Search for the cell housing the specified text and yield its (X, Y) center coordinate. 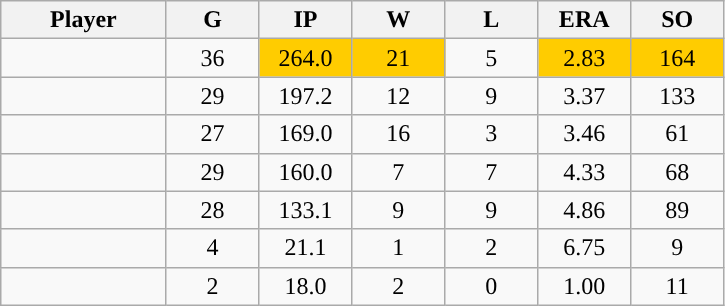
1.00 (584, 286)
164 (678, 58)
28 (212, 210)
36 (212, 58)
160.0 (306, 172)
68 (678, 172)
3.37 (584, 96)
0 (492, 286)
197.2 (306, 96)
W (398, 20)
4.33 (584, 172)
89 (678, 210)
16 (398, 134)
21 (398, 58)
12 (398, 96)
3 (492, 134)
2.83 (584, 58)
3.46 (584, 134)
L (492, 20)
G (212, 20)
21.1 (306, 248)
11 (678, 286)
IP (306, 20)
Player (84, 20)
133 (678, 96)
169.0 (306, 134)
4.86 (584, 210)
18.0 (306, 286)
27 (212, 134)
5 (492, 58)
SO (678, 20)
61 (678, 134)
264.0 (306, 58)
1 (398, 248)
4 (212, 248)
ERA (584, 20)
6.75 (584, 248)
133.1 (306, 210)
